Locate the cell with the specified text and output its (X, Y) center coordinate. 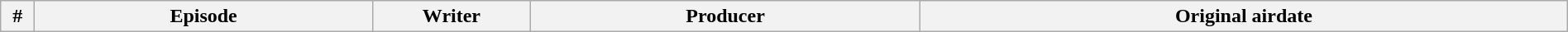
Producer (724, 16)
Original airdate (1244, 16)
# (18, 16)
Episode (203, 16)
Writer (452, 16)
